Extract the [x, y] coordinate from the center of the cell holding the provided text.  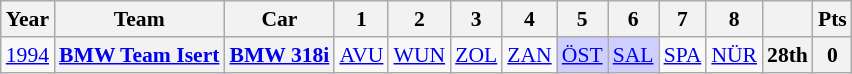
1994 [28, 55]
7 [683, 19]
SPA [683, 55]
6 [634, 19]
NÜR [734, 55]
Pts [832, 19]
8 [734, 19]
Year [28, 19]
BMW Team Isert [139, 55]
Team [139, 19]
WUN [419, 55]
5 [582, 19]
Car [279, 19]
0 [832, 55]
BMW 318i [279, 55]
AVU [361, 55]
SAL [634, 55]
28th [788, 55]
2 [419, 19]
1 [361, 19]
3 [476, 19]
4 [529, 19]
ZAN [529, 55]
ÖST [582, 55]
ZOL [476, 55]
